Pinpoint the cell where the given text exists, returning its [X, Y] midpoint coordinate. 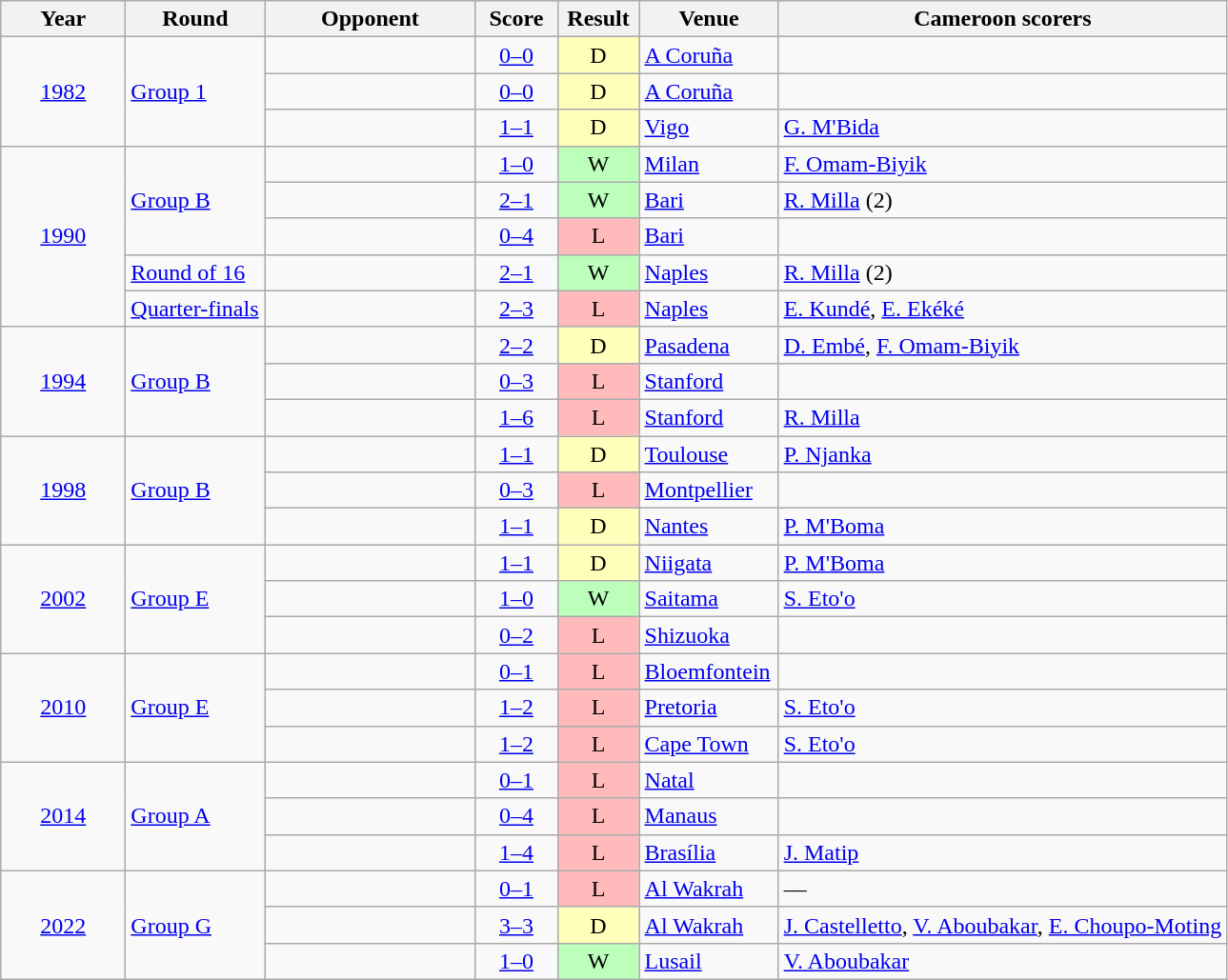
2010 [63, 708]
— [1002, 889]
Cape Town [709, 744]
1982 [63, 91]
Nantes [709, 527]
3–3 [516, 925]
1990 [63, 236]
Pretoria [709, 708]
Result [598, 19]
Toulouse [709, 454]
Niigata [709, 563]
Round of 16 [195, 272]
J. Castelletto, V. Aboubakar, E. Choupo-Moting [1002, 925]
Shizuoka [709, 635]
D. Embé, F. Omam-Biyik [1002, 345]
Manaus [709, 816]
P. Njanka [1002, 454]
Opponent [370, 19]
Natal [709, 780]
Cameroon scorers [1002, 19]
Lusail [709, 961]
2022 [63, 925]
Bloemfontein [709, 671]
1–4 [516, 852]
J. Matip [1002, 852]
Pasadena [709, 345]
Group 1 [195, 91]
Venue [709, 19]
1–6 [516, 417]
Score [516, 19]
2002 [63, 599]
Saitama [709, 599]
Year [63, 19]
Group G [195, 925]
R. Milla [1002, 417]
Montpellier [709, 490]
Quarter-finals [195, 309]
2–3 [516, 309]
Group A [195, 816]
Vigo [709, 128]
Brasília [709, 852]
F. Omam-Biyik [1002, 164]
G. M'Bida [1002, 128]
2–2 [516, 345]
V. Aboubakar [1002, 961]
0–2 [516, 635]
2014 [63, 816]
Round [195, 19]
E. Kundé, E. Ekéké [1002, 309]
1994 [63, 381]
Milan [709, 164]
1998 [63, 490]
